Return the (X, Y) coordinate for the center point of the cell that contains the specified text.  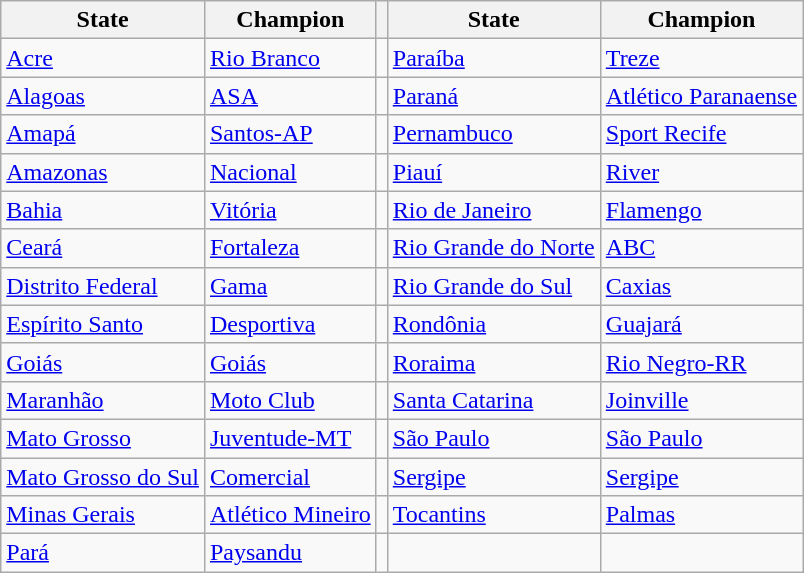
Paysandu (290, 553)
Comercial (290, 477)
Alagoas (103, 96)
Rio Grande do Norte (494, 248)
Treze (701, 58)
Gama (290, 286)
River (701, 172)
Piauí (494, 172)
Bahia (103, 210)
Santa Catarina (494, 400)
Nacional (290, 172)
Acre (103, 58)
Amapá (103, 134)
Atlético Mineiro (290, 515)
Rondônia (494, 324)
Tocantins (494, 515)
Pernambuco (494, 134)
Rio de Janeiro (494, 210)
Sport Recife (701, 134)
Palmas (701, 515)
Paraíba (494, 58)
Minas Gerais (103, 515)
Espírito Santo (103, 324)
Moto Club (290, 400)
Maranhão (103, 400)
Desportiva (290, 324)
Caxias (701, 286)
Guajará (701, 324)
Rio Branco (290, 58)
Mato Grosso (103, 438)
ASA (290, 96)
Atlético Paranaense (701, 96)
Pará (103, 553)
ABC (701, 248)
Paraná (494, 96)
Amazonas (103, 172)
Flamengo (701, 210)
Joinville (701, 400)
Roraima (494, 362)
Ceará (103, 248)
Mato Grosso do Sul (103, 477)
Distrito Federal (103, 286)
Rio Grande do Sul (494, 286)
Santos-AP (290, 134)
Vitória (290, 210)
Fortaleza (290, 248)
Rio Negro-RR (701, 362)
Juventude-MT (290, 438)
